Pinpoint the cell where the given text exists, returning its (x, y) midpoint coordinate. 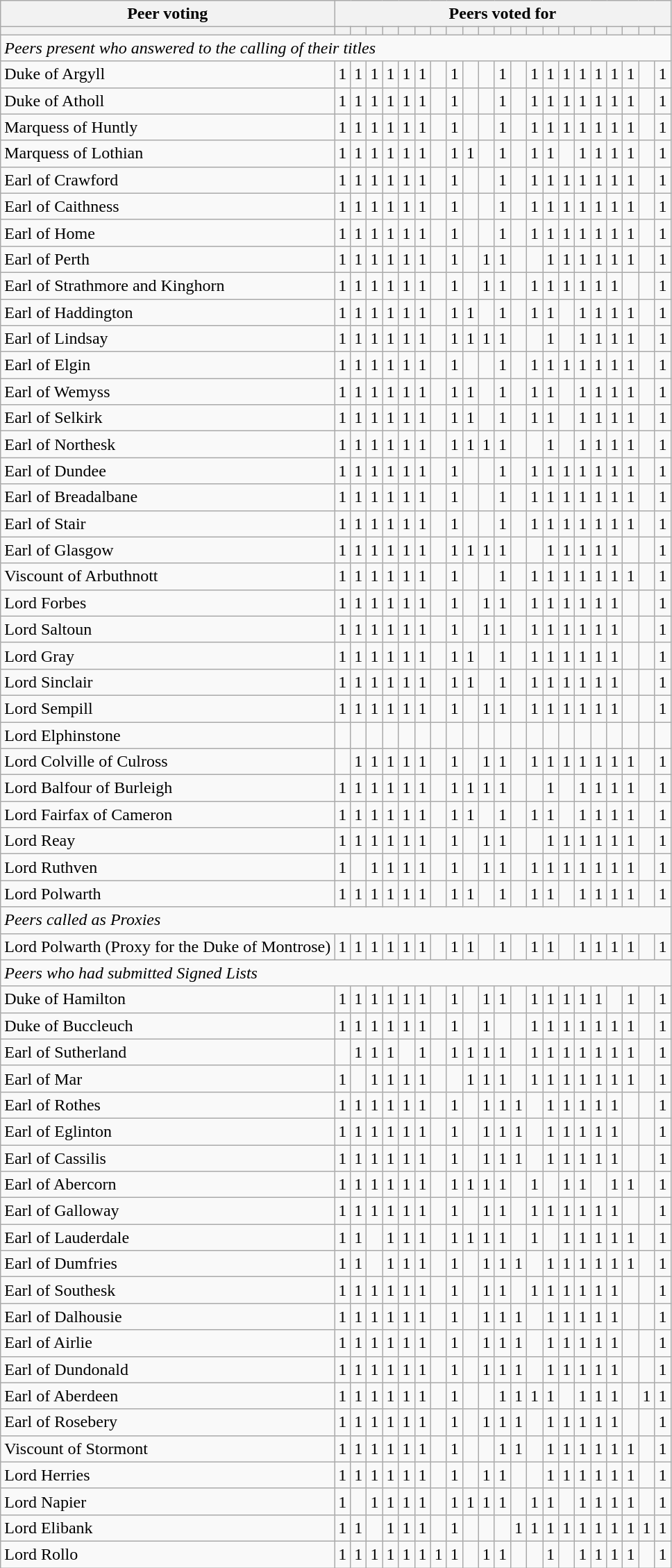
Earl of Breadalbane (168, 497)
Earl of Home (168, 233)
Lord Rollo (168, 1554)
Earl of Wemyss (168, 392)
Peers voted for (503, 14)
Earl of Stair (168, 524)
Earl of Dundonald (168, 1369)
Earl of Lauderdale (168, 1237)
Earl of Aberdeen (168, 1396)
Earl of Strathmore and Kinghorn (168, 285)
Earl of Abercorn (168, 1185)
Peers present who answered to the calling of their titles (336, 48)
Marquess of Huntly (168, 127)
Lord Forbes (168, 603)
Earl of Dundee (168, 471)
Earl of Lindsay (168, 339)
Lord Polwarth (Proxy for the Duke of Montrose) (168, 946)
Earl of Sutherland (168, 1052)
Earl of Glasgow (168, 550)
Lord Reay (168, 841)
Lord Balfour of Burleigh (168, 788)
Earl of Airlie (168, 1343)
Lord Sempill (168, 708)
Duke of Hamilton (168, 999)
Duke of Atholl (168, 101)
Marquess of Lothian (168, 153)
Lord Colville of Culross (168, 762)
Duke of Buccleuch (168, 1026)
Lord Fairfax of Cameron (168, 815)
Lord Napier (168, 1501)
Peers called as Proxies (336, 920)
Lord Elphinstone (168, 735)
Earl of Galloway (168, 1211)
Lord Sinclair (168, 682)
Earl of Dalhousie (168, 1317)
Lord Gray (168, 656)
Earl of Haddington (168, 312)
Earl of Eglinton (168, 1131)
Earl of Crawford (168, 180)
Lord Elibank (168, 1528)
Viscount of Stormont (168, 1449)
Earl of Rothes (168, 1105)
Lord Ruthven (168, 867)
Earl of Southesk (168, 1290)
Earl of Selkirk (168, 418)
Earl of Mar (168, 1078)
Earl of Elgin (168, 365)
Lord Herries (168, 1475)
Lord Polwarth (168, 894)
Earl of Dumfries (168, 1264)
Peers who had submitted Signed Lists (336, 973)
Earl of Perth (168, 259)
Earl of Northesk (168, 444)
Earl of Cassilis (168, 1158)
Duke of Argyll (168, 74)
Viscount of Arbuthnott (168, 576)
Earl of Rosebery (168, 1422)
Earl of Caithness (168, 206)
Peer voting (168, 14)
Lord Saltoun (168, 629)
